Search for the cell housing the specified text and yield its [x, y] center coordinate. 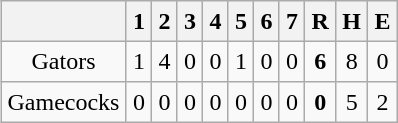
R [320, 21]
7 [292, 21]
8 [352, 61]
3 [190, 21]
E [383, 21]
H [352, 21]
Gamecocks [64, 102]
Gators [64, 61]
